Scan for the cell matching the given text and deliver its (X, Y) coordinate at center. 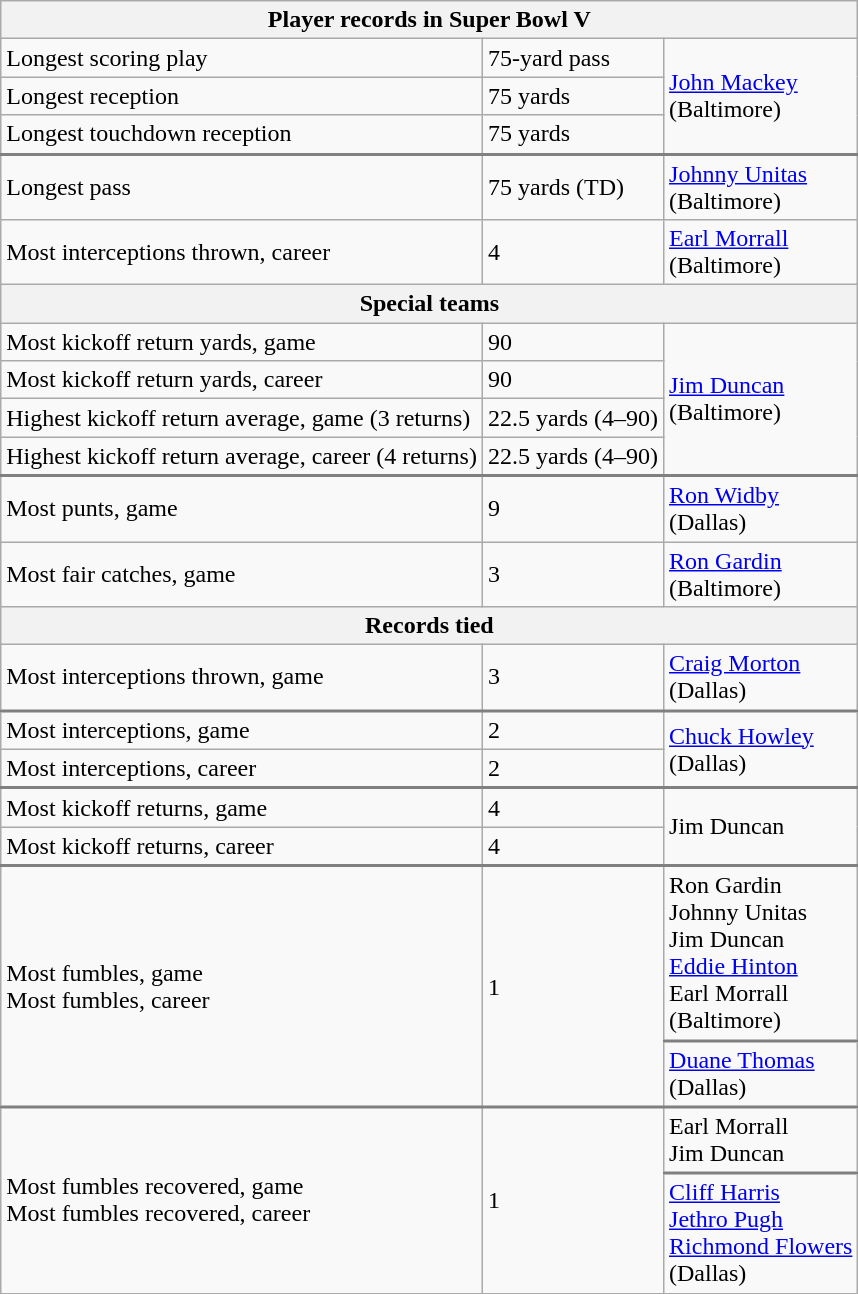
Longest touchdown reception (242, 134)
Records tied (430, 626)
Longest pass (242, 187)
Ron Gardin Johnny Unitas Jim DuncanEddie HintonEarl Morrall(Baltimore) (761, 954)
Most interceptions thrown, career (242, 252)
Ron Widby(Dallas) (761, 509)
75-yard pass (572, 58)
Longest reception (242, 96)
Most fumbles, game Most fumbles, career (242, 986)
Most kickoff return yards, career (242, 380)
Duane Thomas(Dallas) (761, 1074)
Special teams (430, 304)
Most fumbles recovered, game Most fumbles recovered, career (242, 1200)
John Mackey(Baltimore) (761, 96)
75 yards (TD) (572, 187)
Most interceptions, game (242, 730)
Most punts, game (242, 509)
Earl Morrall(Baltimore) (761, 252)
Earl MorrallJim Duncan (761, 1140)
Jim Duncan (761, 827)
9 (572, 509)
Most kickoff returns, game (242, 808)
Longest scoring play (242, 58)
Craig Morton(Dallas) (761, 678)
Ron Gardin(Baltimore) (761, 574)
Most kickoff returns, career (242, 846)
Player records in Super Bowl V (430, 20)
Johnny Unitas(Baltimore) (761, 187)
Highest kickoff return average, game (3 returns) (242, 418)
Most kickoff return yards, game (242, 342)
Most interceptions, career (242, 768)
Cliff Harris Jethro PughRichmond Flowers(Dallas) (761, 1233)
Chuck Howley(Dallas) (761, 749)
Jim Duncan(Baltimore) (761, 400)
Most interceptions thrown, game (242, 678)
Highest kickoff return average, career (4 returns) (242, 456)
Most fair catches, game (242, 574)
